Search for the cell housing the specified text and yield its (x, y) center coordinate. 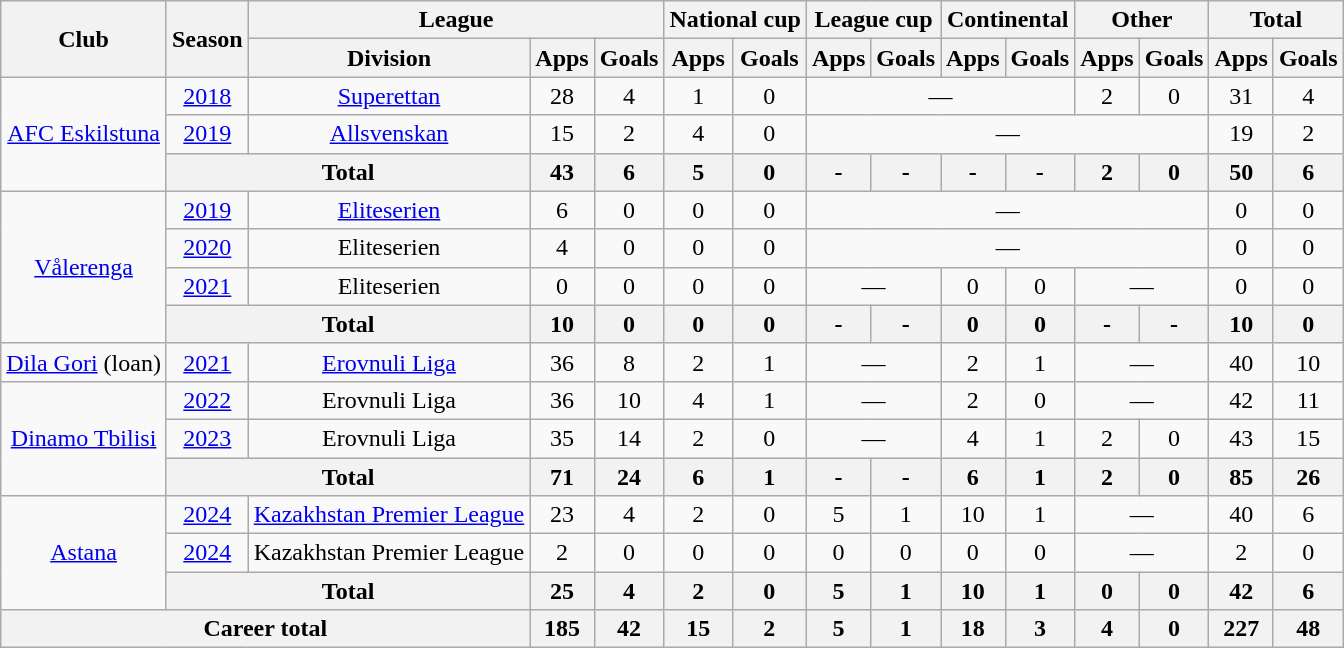
Division (389, 58)
Continental (1008, 20)
AFC Eskilstuna (84, 134)
227 (1241, 629)
2020 (207, 248)
2018 (207, 96)
23 (562, 515)
3 (1040, 629)
48 (1308, 629)
25 (562, 591)
14 (629, 438)
31 (1241, 96)
Dinamo Tbilisi (84, 438)
League cup (873, 20)
Superettan (389, 96)
Dila Gori (loan) (84, 362)
35 (562, 438)
Vålerenga (84, 267)
85 (1241, 477)
National cup (735, 20)
Club (84, 39)
2023 (207, 438)
8 (629, 362)
Other (1142, 20)
Season (207, 39)
2022 (207, 400)
11 (1308, 400)
Allsvenskan (389, 134)
71 (562, 477)
18 (973, 629)
50 (1241, 172)
26 (1308, 477)
Astana (84, 553)
League (456, 20)
Career total (266, 629)
24 (629, 477)
185 (562, 629)
28 (562, 96)
19 (1241, 134)
